Capture the cell that displays the provided text and extract its [x, y] central coordinate. 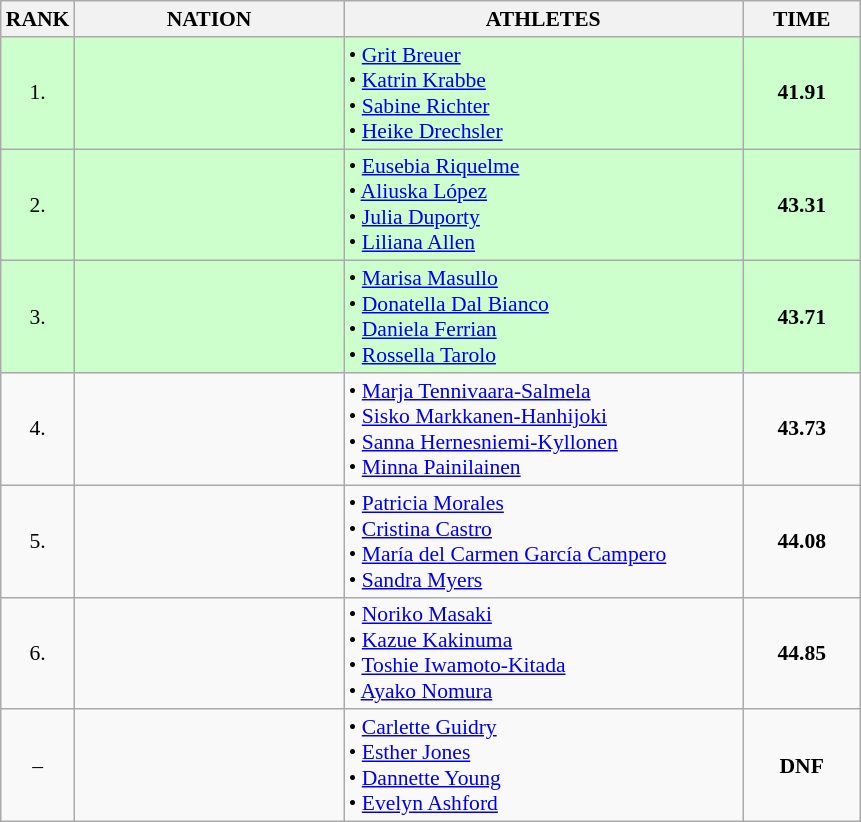
• Patricia Morales• Cristina Castro• María del Carmen García Campero• Sandra Myers [544, 541]
• Grit Breuer• Katrin Krabbe• Sabine Richter• Heike Drechsler [544, 93]
DNF [802, 766]
RANK [38, 19]
1. [38, 93]
44.08 [802, 541]
41.91 [802, 93]
4. [38, 429]
NATION [208, 19]
ATHLETES [544, 19]
43.31 [802, 205]
6. [38, 653]
43.71 [802, 317]
– [38, 766]
• Marisa Masullo• Donatella Dal Bianco• Daniela Ferrian• Rossella Tarolo [544, 317]
5. [38, 541]
2. [38, 205]
TIME [802, 19]
44.85 [802, 653]
• Eusebia Riquelme• Aliuska López• Julia Duporty• Liliana Allen [544, 205]
• Marja Tennivaara-Salmela• Sisko Markkanen-Hanhijoki• Sanna Hernesniemi-Kyllonen• Minna Painilainen [544, 429]
• Noriko Masaki• Kazue Kakinuma• Toshie Iwamoto-Kitada• Ayako Nomura [544, 653]
• Carlette Guidry• Esther Jones• Dannette Young• Evelyn Ashford [544, 766]
43.73 [802, 429]
3. [38, 317]
